Extract the (X, Y) coordinate from the center of the cell holding the provided text.  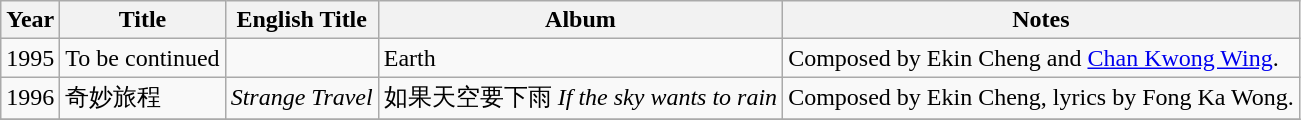
Strange Travel (302, 98)
Album (580, 20)
1995 (30, 58)
English Title (302, 20)
1996 (30, 98)
To be continued (142, 58)
Year (30, 20)
Composed by Ekin Cheng, lyrics by Fong Ka Wong. (1042, 98)
奇妙旅程 (142, 98)
Composed by Ekin Cheng and Chan Kwong Wing. (1042, 58)
如果天空要下雨 If the sky wants to rain (580, 98)
Title (142, 20)
Earth (580, 58)
Notes (1042, 20)
